Extract the [X, Y] coordinate from the center of the cell holding the provided text.  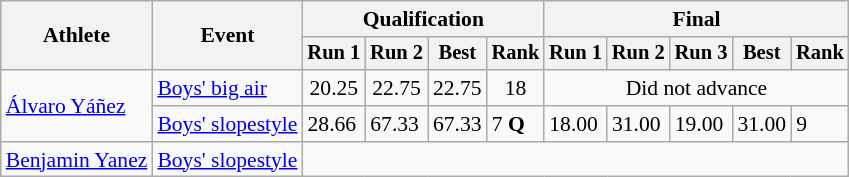
Run 3 [702, 54]
28.66 [334, 124]
20.25 [334, 88]
19.00 [702, 124]
Final [696, 19]
Boys' big air [227, 88]
Álvaro Yáñez [77, 106]
Qualification [424, 19]
18 [516, 88]
Boys' slopestyle [227, 124]
9 [820, 124]
Event [227, 36]
Athlete [77, 36]
7 Q [516, 124]
18.00 [576, 124]
Did not advance [696, 88]
